Find where the given text appears and provide that cell's center as (x, y) coordinate. 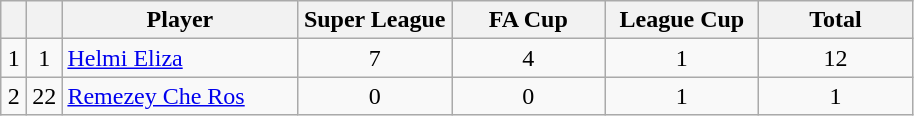
4 (529, 58)
2 (14, 96)
22 (44, 96)
League Cup (682, 20)
Super League (375, 20)
Player (180, 20)
Remezey Che Ros (180, 96)
7 (375, 58)
12 (836, 58)
FA Cup (529, 20)
Total (836, 20)
Helmi Eliza (180, 58)
